Output the (x, y) coordinate of the center of the cell containing the given text.  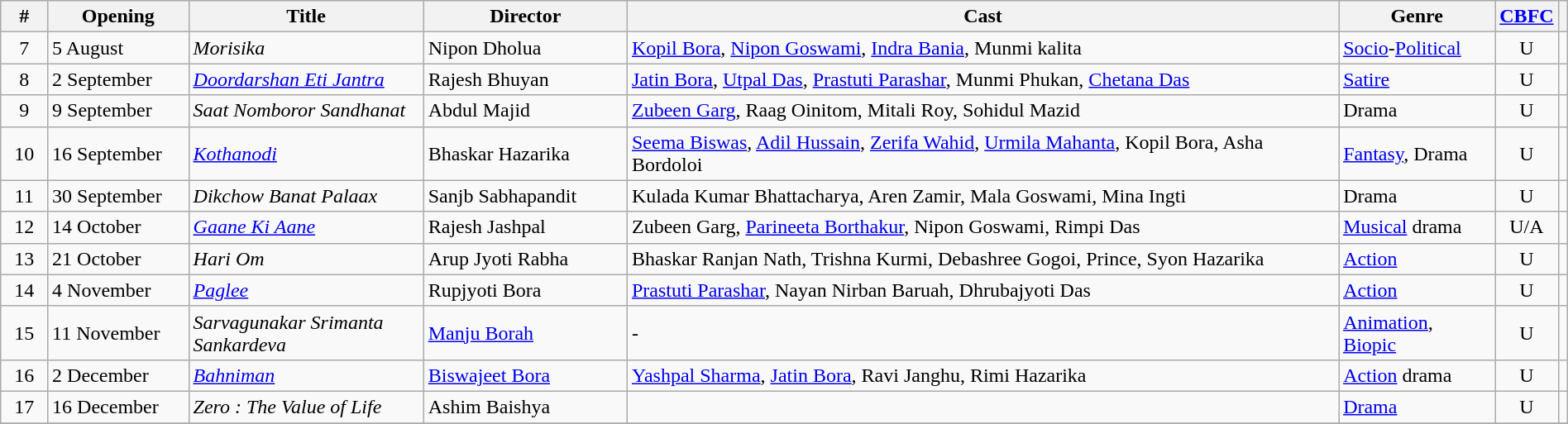
11 (25, 196)
Yashpal Sharma, Jatin Bora, Ravi Janghu, Rimi Hazarika (982, 375)
2 December (118, 375)
Rajesh Bhuyan (525, 79)
16 September (118, 154)
Genre (1417, 17)
Fantasy, Drama (1417, 154)
Bhaskar Ranjan Nath, Trishna Kurmi, Debashree Gogoi, Prince, Syon Hazarika (982, 259)
Bahniman (306, 375)
Sanjb Sabhapandit (525, 196)
12 (25, 227)
Kothanodi (306, 154)
Director (525, 17)
Doordarshan Eti Jantra (306, 79)
9 September (118, 111)
Satire (1417, 79)
Paglee (306, 290)
Title (306, 17)
13 (25, 259)
Kulada Kumar Bhattacharya, Aren Zamir, Mala Goswami, Mina Ingti (982, 196)
Jatin Bora, Utpal Das, Prastuti Parashar, Munmi Phukan, Chetana Das (982, 79)
- (982, 332)
Zubeen Garg, Raag Oinitom, Mitali Roy, Sohidul Mazid (982, 111)
21 October (118, 259)
Action drama (1417, 375)
Prastuti Parashar, Nayan Nirban Baruah, Dhrubajyoti Das (982, 290)
Kopil Bora, Nipon Goswami, Indra Bania, Munmi kalita (982, 48)
Saat Nomboror Sandhanat (306, 111)
Manju Borah (525, 332)
Hari Om (306, 259)
30 September (118, 196)
# (25, 17)
Rajesh Jashpal (525, 227)
Socio-Political (1417, 48)
Sarvagunakar Srimanta Sankardeva (306, 332)
Ashim Baishya (525, 407)
Dikchow Banat Palaax (306, 196)
Arup Jyoti Rabha (525, 259)
2 September (118, 79)
Biswajeet Bora (525, 375)
10 (25, 154)
Zero : The Value of Life (306, 407)
16 (25, 375)
CBFC (1527, 17)
Musical drama (1417, 227)
4 November (118, 290)
8 (25, 79)
16 December (118, 407)
17 (25, 407)
Zubeen Garg, Parineeta Borthakur, Nipon Goswami, Rimpi Das (982, 227)
Morisika (306, 48)
Seema Biswas, Adil Hussain, Zerifa Wahid, Urmila Mahanta, Kopil Bora, Asha Bordoloi (982, 154)
11 November (118, 332)
Bhaskar Hazarika (525, 154)
Rupjyoti Bora (525, 290)
Cast (982, 17)
Gaane Ki Aane (306, 227)
Animation, Biopic (1417, 332)
U/A (1527, 227)
7 (25, 48)
14 October (118, 227)
5 August (118, 48)
Nipon Dholua (525, 48)
14 (25, 290)
9 (25, 111)
Opening (118, 17)
15 (25, 332)
Abdul Majid (525, 111)
